Output the (X, Y) coordinate of the center of the cell containing the given text.  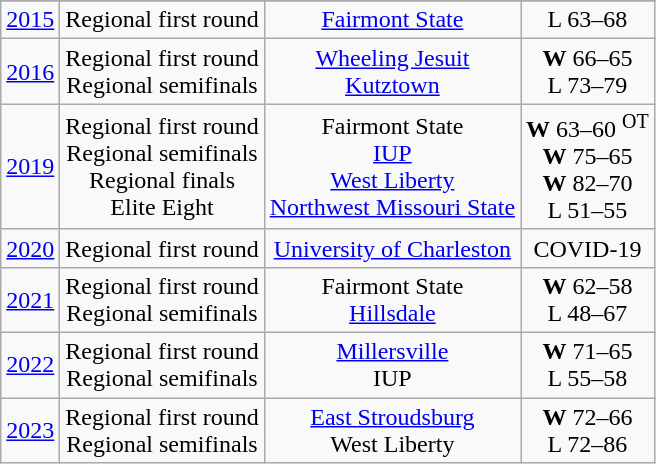
East StroudsburgWest Liberty (392, 430)
Wheeling JesuitKutztown (392, 72)
University of Charleston (392, 248)
2020 (30, 248)
Fairmont State (392, 20)
2019 (30, 167)
Fairmont StateIUPWest LibertyNorthwest Missouri State (392, 167)
W 71–65L 55–58 (588, 366)
2015 (30, 20)
L 63–68 (588, 20)
COVID-19 (588, 248)
W 62–58L 48–67 (588, 300)
2022 (30, 366)
MillersvilleIUP (392, 366)
W 63–60 OTW 75–65W 82–70L 51–55 (588, 167)
2016 (30, 72)
Regional first roundRegional semifinalsRegional finalsElite Eight (162, 167)
2023 (30, 430)
W 66–65L 73–79 (588, 72)
W 72–66L 72–86 (588, 430)
2021 (30, 300)
Fairmont StateHillsdale (392, 300)
